Capture the cell that displays the provided text and extract its (X, Y) central coordinate. 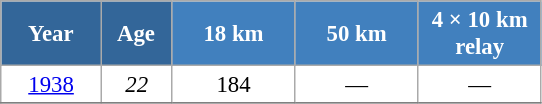
4 × 10 km relay (480, 34)
50 km (356, 34)
18 km (234, 34)
1938 (52, 85)
Age (136, 34)
184 (234, 85)
Year (52, 34)
22 (136, 85)
